Extract the [x, y] coordinate from the center of the cell holding the provided text.  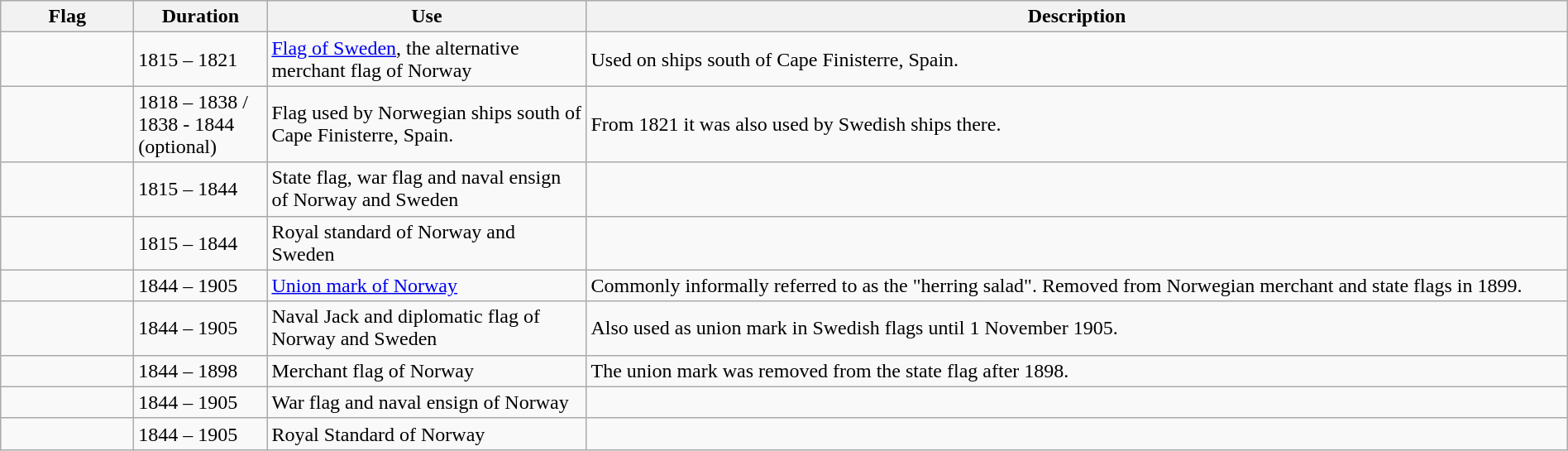
Commonly informally referred to as the "herring salad". Removed from Norwegian merchant and state flags in 1899. [1077, 285]
Flag used by Norwegian ships south of Cape Finisterre, Spain. [427, 124]
Duration [200, 17]
1815 – 1821 [200, 60]
Flag [68, 17]
Merchant flag of Norway [427, 371]
Naval Jack and diplomatic flag of Norway and Sweden [427, 328]
Royal Standard of Norway [427, 434]
Royal standard of Norway and Sweden [427, 243]
1844 – 1898 [200, 371]
War flag and naval ensign of Norway [427, 402]
Use [427, 17]
1818 – 1838 / 1838 - 1844 (optional) [200, 124]
Union mark of Norway [427, 285]
State flag, war flag and naval ensign of Norway and Sweden [427, 189]
Also used as union mark in Swedish flags until 1 November 1905. [1077, 328]
Used on ships south of Cape Finisterre, Spain. [1077, 60]
Description [1077, 17]
The union mark was removed from the state flag after 1898. [1077, 371]
Flag of Sweden, the alternative merchant flag of Norway [427, 60]
From 1821 it was also used by Swedish ships there. [1077, 124]
